Search for the cell housing the specified text and yield its [x, y] center coordinate. 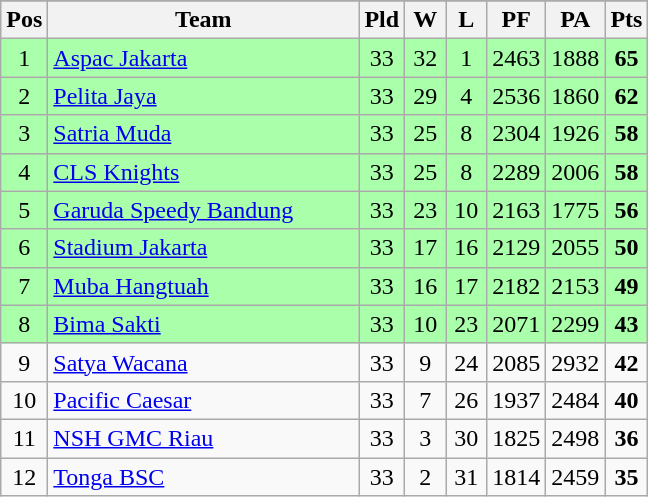
43 [626, 324]
2085 [516, 362]
2498 [576, 438]
1825 [516, 438]
Pts [626, 20]
L [466, 20]
2055 [576, 248]
Pos [24, 20]
Stadium Jakarta [204, 248]
11 [24, 438]
Garuda Speedy Bandung [204, 210]
42 [626, 362]
2304 [516, 134]
36 [626, 438]
32 [426, 58]
2932 [576, 362]
CLS Knights [204, 172]
Muba Hangtuah [204, 286]
2153 [576, 286]
W [426, 20]
1926 [576, 134]
2463 [516, 58]
30 [466, 438]
2163 [516, 210]
1888 [576, 58]
Aspac Jakarta [204, 58]
Bima Sakti [204, 324]
12 [24, 477]
1814 [516, 477]
Tonga BSC [204, 477]
56 [626, 210]
65 [626, 58]
40 [626, 400]
PF [516, 20]
50 [626, 248]
Satya Wacana [204, 362]
Pelita Jaya [204, 96]
NSH GMC Riau [204, 438]
Pacific Caesar [204, 400]
2071 [516, 324]
Pld [382, 20]
2459 [576, 477]
Team [204, 20]
2182 [516, 286]
24 [466, 362]
35 [626, 477]
49 [626, 286]
Satria Muda [204, 134]
PA [576, 20]
1775 [576, 210]
2289 [516, 172]
2536 [516, 96]
6 [24, 248]
26 [466, 400]
62 [626, 96]
31 [466, 477]
2299 [576, 324]
1860 [576, 96]
2484 [576, 400]
2006 [576, 172]
1937 [516, 400]
29 [426, 96]
2129 [516, 248]
5 [24, 210]
